For the text-containing cell, return its midpoint in [x, y] coordinate format. 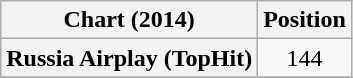
Position [305, 20]
Russia Airplay (TopHit) [130, 58]
144 [305, 58]
Chart (2014) [130, 20]
